Pinpoint the cell where the given text exists, returning its (x, y) midpoint coordinate. 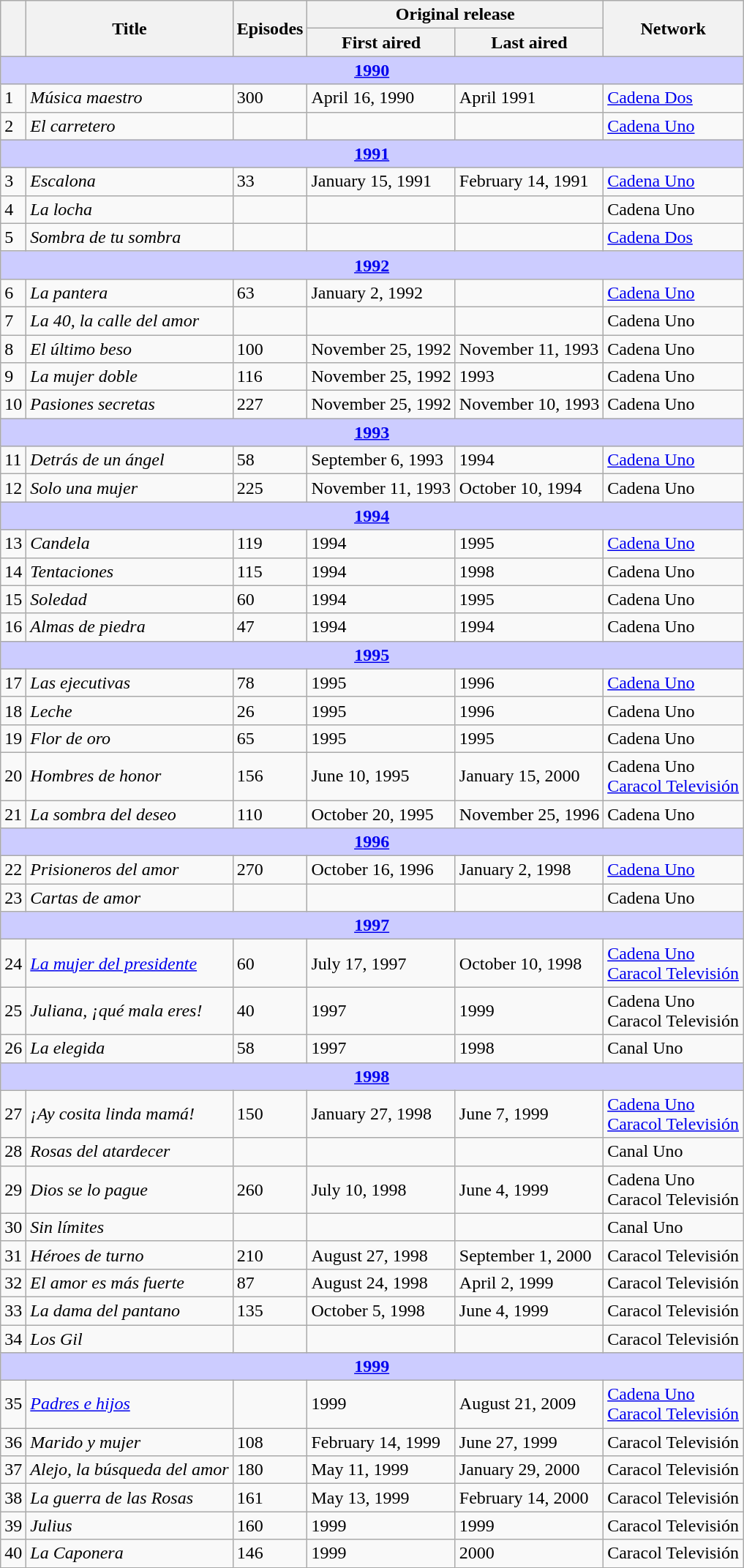
47 (270, 627)
1992 (372, 265)
El amor es más fuerte (129, 1283)
9 (13, 377)
Hombres de honor (129, 776)
La elegida (129, 1049)
35 (13, 1405)
Rosas del atardecer (129, 1152)
Marido y mujer (129, 1442)
270 (270, 870)
Pasiones secretas (129, 405)
20 (13, 776)
22 (13, 870)
January 27, 1998 (381, 1114)
Soledad (129, 599)
150 (270, 1114)
31 (13, 1255)
November 10, 1993 (529, 405)
14 (13, 571)
8 (13, 349)
Leche (129, 710)
Héroes de turno (129, 1255)
Alejo, la búsqueda del amor (129, 1470)
180 (270, 1470)
November 25, 1996 (529, 814)
227 (270, 405)
156 (270, 776)
Last aired (529, 42)
January 15, 2000 (529, 776)
October 20, 1995 (381, 814)
36 (13, 1442)
La guerra de las Rosas (129, 1498)
39 (13, 1526)
13 (13, 544)
108 (270, 1442)
87 (270, 1283)
La mujer del presidente (129, 963)
15 (13, 599)
Prisioneros del amor (129, 870)
Sin límites (129, 1227)
Tentaciones (129, 571)
34 (13, 1338)
16 (13, 627)
161 (270, 1498)
Flor de oro (129, 738)
August 24, 1998 (381, 1283)
Candela (129, 544)
65 (270, 738)
April 16, 1990 (381, 98)
El último beso (129, 349)
June 10, 1995 (381, 776)
4 (13, 209)
January 2, 1998 (529, 870)
210 (270, 1255)
24 (13, 963)
May 11, 1999 (381, 1470)
La mujer doble (129, 377)
25 (13, 1011)
Los Gil (129, 1338)
Episodes (270, 29)
August 27, 1998 (381, 1255)
October 16, 1996 (381, 870)
La Caponera (129, 1553)
La locha (129, 209)
32 (13, 1283)
April 2, 1999 (529, 1283)
135 (270, 1310)
Sombra de tu sombra (129, 237)
2 (13, 126)
63 (270, 293)
17 (13, 683)
38 (13, 1498)
18 (13, 710)
February 14, 1999 (381, 1442)
Network (673, 29)
La pantera (129, 293)
February 14, 1991 (529, 181)
21 (13, 814)
300 (270, 98)
Almas de piedra (129, 627)
7 (13, 320)
¡Ay cosita linda mamá! (129, 1114)
October 10, 1998 (529, 963)
First aired (381, 42)
El carretero (129, 126)
1991 (372, 154)
La dama del pantano (129, 1310)
12 (13, 488)
October 5, 1998 (381, 1310)
January 2, 1992 (381, 293)
11 (13, 460)
225 (270, 488)
July 10, 1998 (381, 1190)
September 6, 1993 (381, 460)
Detrás de un ángel (129, 460)
1 (13, 98)
28 (13, 1152)
July 17, 1997 (381, 963)
Julius (129, 1526)
3 (13, 181)
June 7, 1999 (529, 1114)
30 (13, 1227)
146 (270, 1553)
2000 (529, 1553)
August 21, 2009 (529, 1405)
Las ejecutivas (129, 683)
Escalona (129, 181)
160 (270, 1526)
115 (270, 571)
January 29, 2000 (529, 1470)
La 40, la calle del amor (129, 320)
Original release (455, 15)
260 (270, 1190)
La sombra del deseo (129, 814)
May 13, 1999 (381, 1498)
78 (270, 683)
Cartas de amor (129, 898)
January 15, 1991 (381, 181)
1990 (372, 70)
100 (270, 349)
23 (13, 898)
Juliana, ¡qué mala eres! (129, 1011)
October 10, 1994 (529, 488)
Música maestro (129, 98)
February 14, 2000 (529, 1498)
37 (13, 1470)
10 (13, 405)
110 (270, 814)
June 27, 1999 (529, 1442)
April 1991 (529, 98)
Padres e hijos (129, 1405)
119 (270, 544)
116 (270, 377)
September 1, 2000 (529, 1255)
Solo una mujer (129, 488)
19 (13, 738)
Dios se lo pague (129, 1190)
27 (13, 1114)
29 (13, 1190)
5 (13, 237)
6 (13, 293)
Title (129, 29)
